Extract the [x, y] coordinate from the center of the cell holding the provided text.  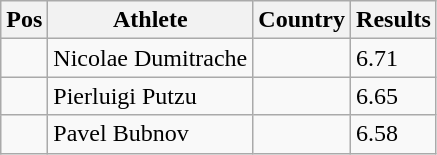
Athlete [150, 20]
Pierluigi Putzu [150, 96]
Results [394, 20]
Nicolae Dumitrache [150, 58]
Pavel Bubnov [150, 134]
Country [302, 20]
6.71 [394, 58]
Pos [24, 20]
6.58 [394, 134]
6.65 [394, 96]
